Extract the [X, Y] coordinate from the center of the cell holding the provided text.  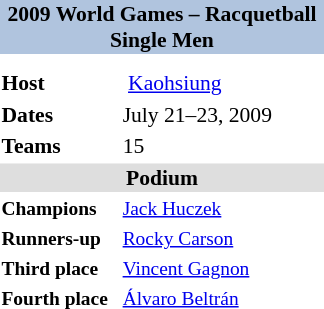
Champions [59, 208]
Jack Huczek [222, 208]
2009 World Games – Racquetball Single Men [162, 27]
Kaohsiung [222, 83]
Dates [59, 114]
Podium [162, 178]
Third place [59, 268]
Rocky Carson [222, 238]
Teams [59, 146]
Host [59, 83]
15 [222, 146]
Vincent Gagnon [222, 268]
Runners-up [59, 238]
July 21–23, 2009 [222, 114]
